Find where the given text appears and provide that cell's center as [X, Y] coordinate. 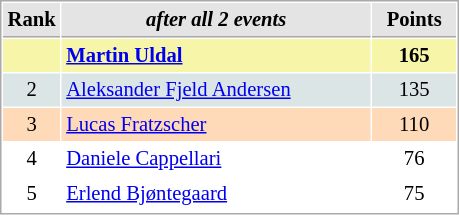
5 [32, 194]
Erlend Bjøntegaard [216, 194]
2 [32, 90]
76 [414, 158]
Lucas Fratzscher [216, 124]
Points [414, 20]
3 [32, 124]
Aleksander Fjeld Andersen [216, 90]
after all 2 events [216, 20]
75 [414, 194]
Daniele Cappellari [216, 158]
165 [414, 56]
Martin Uldal [216, 56]
4 [32, 158]
Rank [32, 20]
135 [414, 90]
110 [414, 124]
